Provide the (x, y) coordinate of the cell's center where the given text is located.  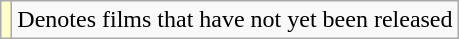
Denotes films that have not yet been released (235, 20)
